For the text-containing cell, return its midpoint in (x, y) coordinate format. 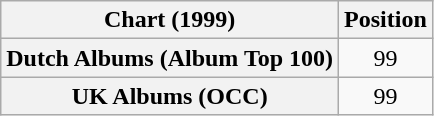
Chart (1999) (170, 20)
Dutch Albums (Album Top 100) (170, 58)
Position (386, 20)
UK Albums (OCC) (170, 96)
